Return (X, Y) of the center of cell containing provided text 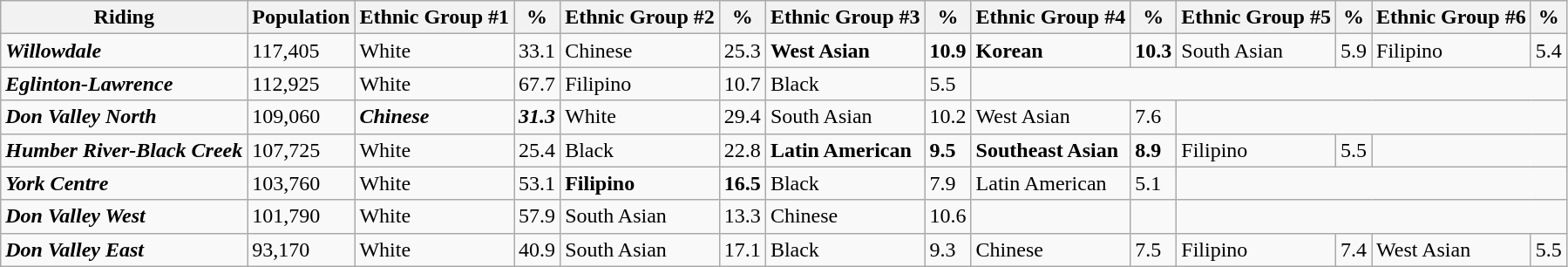
10.7 (743, 84)
7.6 (1154, 117)
Riding (124, 17)
57.9 (537, 216)
7.4 (1353, 250)
93,170 (302, 250)
5.4 (1548, 51)
Ethnic Group #3 (845, 17)
8.9 (1154, 150)
40.9 (537, 250)
53.1 (537, 183)
7.9 (948, 183)
10.9 (948, 51)
Willowdale (124, 51)
9.5 (948, 150)
Ethnic Group #6 (1452, 17)
Don Valley North (124, 117)
Southeast Asian (1051, 150)
13.3 (743, 216)
5.1 (1154, 183)
10.6 (948, 216)
22.8 (743, 150)
Ethnic Group #4 (1051, 17)
17.1 (743, 250)
Ethnic Group #1 (434, 17)
5.9 (1353, 51)
10.3 (1154, 51)
101,790 (302, 216)
107,725 (302, 150)
31.3 (537, 117)
29.4 (743, 117)
25.3 (743, 51)
10.2 (948, 117)
117,405 (302, 51)
Ethnic Group #2 (640, 17)
Don Valley West (124, 216)
Population (302, 17)
33.1 (537, 51)
Ethnic Group #5 (1257, 17)
25.4 (537, 150)
103,760 (302, 183)
Eglinton-Lawrence (124, 84)
67.7 (537, 84)
Humber River-Black Creek (124, 150)
7.5 (1154, 250)
Don Valley East (124, 250)
9.3 (948, 250)
112,925 (302, 84)
York Centre (124, 183)
109,060 (302, 117)
16.5 (743, 183)
Korean (1051, 51)
